Find where the given text appears and provide that cell's center as [X, Y] coordinate. 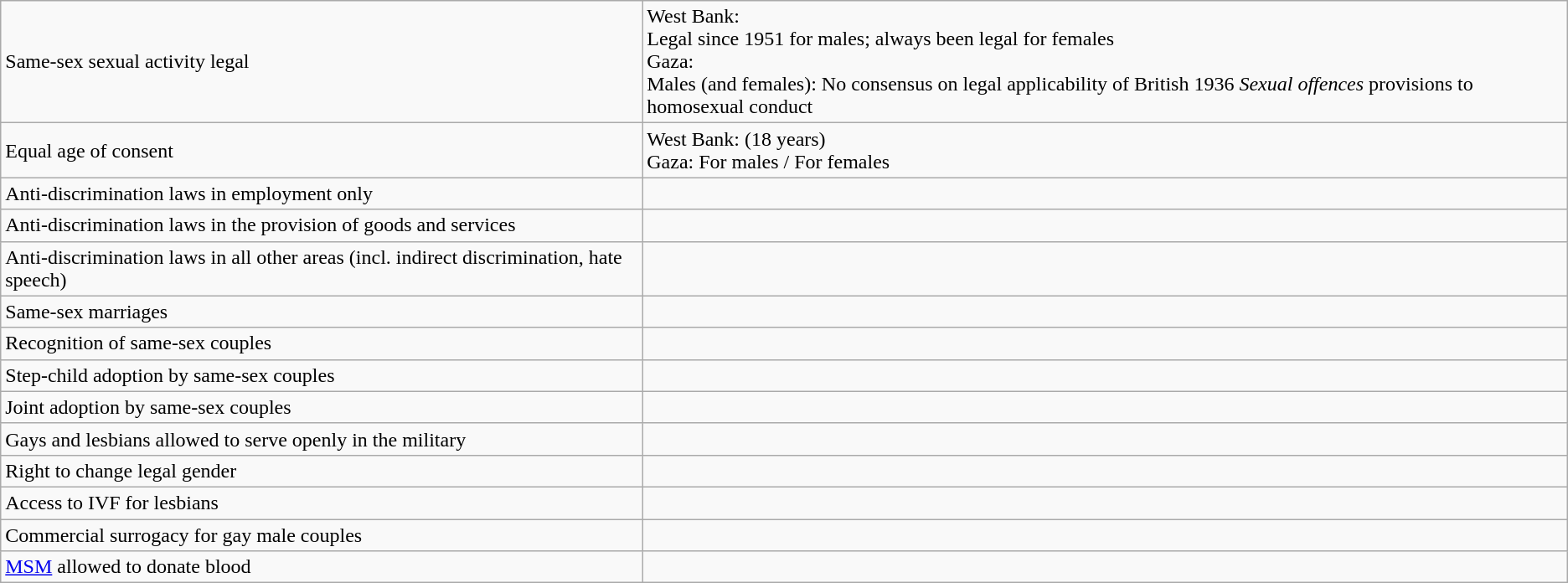
Same-sex marriages [322, 312]
Equal age of consent [322, 151]
MSM allowed to donate blood [322, 567]
Right to change legal gender [322, 471]
Gays and lesbians allowed to serve openly in the military [322, 439]
Step-child adoption by same-sex couples [322, 375]
Anti-discrimination laws in the provision of goods and services [322, 225]
Commercial surrogacy for gay male couples [322, 535]
Access to IVF for lesbians [322, 503]
West Bank: (18 years)Gaza: For males / For females [1106, 151]
Recognition of same-sex couples [322, 343]
Anti-discrimination laws in employment only [322, 193]
Same-sex sexual activity legal [322, 62]
Joint adoption by same-sex couples [322, 407]
Anti-discrimination laws in all other areas (incl. indirect discrimination, hate speech) [322, 268]
